Return [X, Y] of the center of cell containing provided text 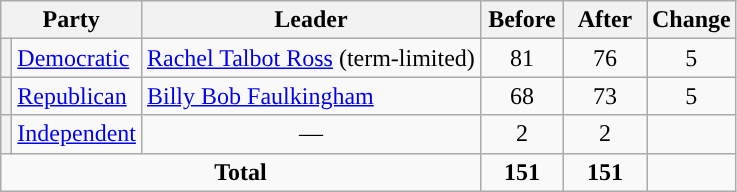
Total [241, 172]
76 [604, 58]
Party [72, 20]
Rachel Talbot Ross (term-limited) [310, 58]
Billy Bob Faulkingham [310, 96]
Before [522, 20]
Change [691, 20]
— [310, 134]
81 [522, 58]
Leader [310, 20]
68 [522, 96]
Democratic [77, 58]
73 [604, 96]
After [604, 20]
Republican [77, 96]
Independent [77, 134]
